Find where the given text appears and provide that cell's center as [X, Y] coordinate. 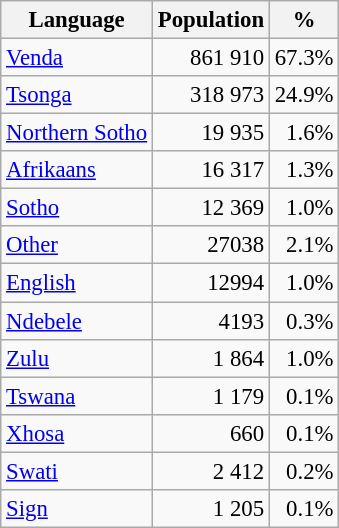
2.1% [304, 245]
% [304, 20]
67.3% [304, 58]
4193 [210, 321]
Zulu [77, 358]
Northern Sotho [77, 133]
16 317 [210, 170]
Tswana [77, 396]
Language [77, 20]
1.6% [304, 133]
0.3% [304, 321]
Swati [77, 471]
861 910 [210, 58]
Xhosa [77, 433]
318 973 [210, 95]
Other [77, 245]
1 179 [210, 396]
24.9% [304, 95]
660 [210, 433]
12994 [210, 283]
Population [210, 20]
27038 [210, 245]
1 205 [210, 509]
19 935 [210, 133]
Afrikaans [77, 170]
Sotho [77, 208]
2 412 [210, 471]
Venda [77, 58]
12 369 [210, 208]
English [77, 283]
Tsonga [77, 95]
Sign [77, 509]
1 864 [210, 358]
Ndebele [77, 321]
1.3% [304, 170]
0.2% [304, 471]
